Capture the cell that displays the provided text and extract its [X, Y] central coordinate. 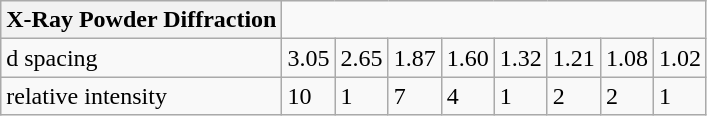
1.60 [468, 58]
7 [414, 96]
1.08 [626, 58]
10 [308, 96]
4 [468, 96]
1.87 [414, 58]
X-Ray Powder Diffraction [142, 20]
2.65 [362, 58]
1.32 [520, 58]
1.21 [574, 58]
relative intensity [142, 96]
d spacing [142, 58]
3.05 [308, 58]
1.02 [680, 58]
